Return [X, Y] of the center of cell containing provided text 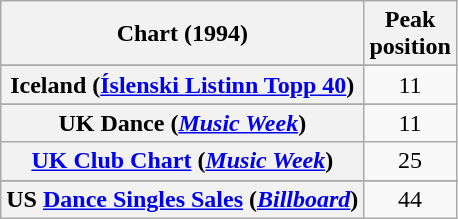
UK Club Chart (Music Week) [182, 161]
Chart (1994) [182, 34]
25 [410, 161]
US Dance Singles Sales (Billboard) [182, 199]
44 [410, 199]
Iceland (Íslenski Listinn Topp 40) [182, 85]
UK Dance (Music Week) [182, 123]
Peakposition [410, 34]
